Identify which cell holds the provided text, then report its [X, Y] central coordinate. 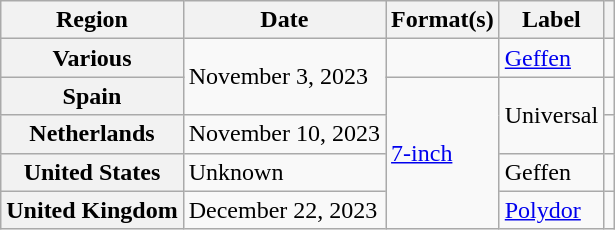
November 10, 2023 [284, 134]
United Kingdom [92, 210]
United States [92, 172]
December 22, 2023 [284, 210]
Various [92, 58]
Label [551, 20]
Date [284, 20]
November 3, 2023 [284, 77]
Format(s) [443, 20]
Universal [551, 115]
Netherlands [92, 134]
Unknown [284, 172]
7-inch [443, 153]
Polydor [551, 210]
Region [92, 20]
Spain [92, 96]
